Output the [X, Y] coordinate of the center of the cell containing the given text.  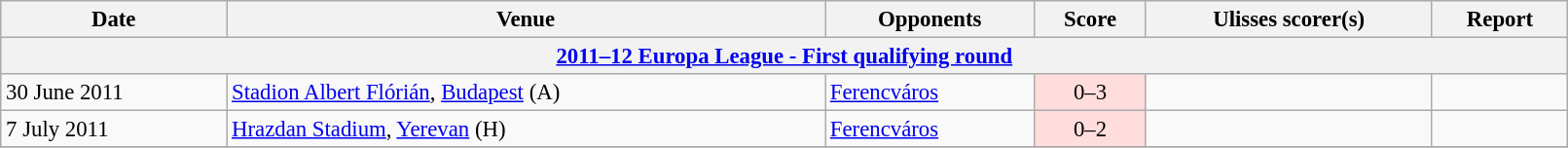
Ulisses scorer(s) [1289, 19]
Date [114, 19]
0–2 [1090, 129]
Score [1090, 19]
Stadion Albert Flórián, Budapest (A) [526, 92]
0–3 [1090, 92]
Hrazdan Stadium, Yerevan (H) [526, 129]
Venue [526, 19]
30 June 2011 [114, 92]
7 July 2011 [114, 129]
Opponents [930, 19]
2011–12 Europa League - First qualifying round [784, 56]
Report [1500, 19]
